For the text-containing cell, return its midpoint in (X, Y) coordinate format. 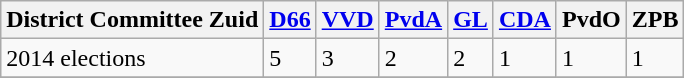
5 (290, 58)
GL (471, 20)
PvdA (413, 20)
District Committee Zuid (132, 20)
CDA (524, 20)
3 (348, 58)
PvdO (591, 20)
D66 (290, 20)
2014 elections (132, 58)
VVD (348, 20)
ZPB (655, 20)
